Detect which cell encompasses the target text, then output its [x, y] center coordinate. 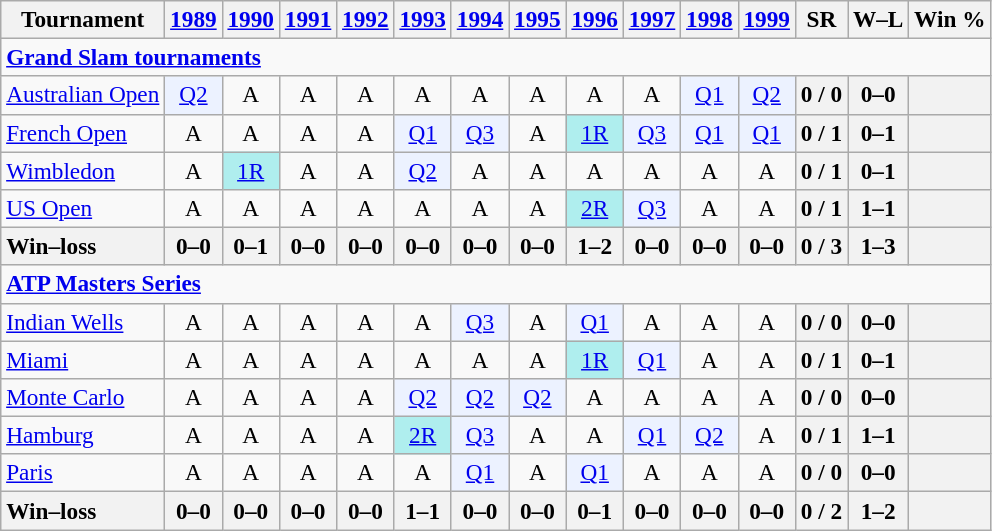
Wimbledon [83, 170]
1992 [366, 19]
0 / 2 [821, 510]
SR [821, 19]
Win % [950, 19]
0 / 3 [821, 246]
Paris [83, 473]
1994 [480, 19]
Indian Wells [83, 322]
1998 [710, 19]
Miami [83, 359]
W–L [878, 19]
Monte Carlo [83, 397]
Tournament [83, 19]
US Open [83, 208]
1996 [594, 19]
1993 [422, 19]
1997 [652, 19]
1989 [194, 19]
1995 [538, 19]
Grand Slam tournaments [496, 57]
Australian Open [83, 95]
1990 [250, 19]
1999 [766, 19]
Hamburg [83, 435]
1991 [308, 19]
ATP Masters Series [496, 284]
1–3 [878, 246]
French Open [83, 133]
